Provide the [x, y] coordinate of the cell's center where the given text is located.  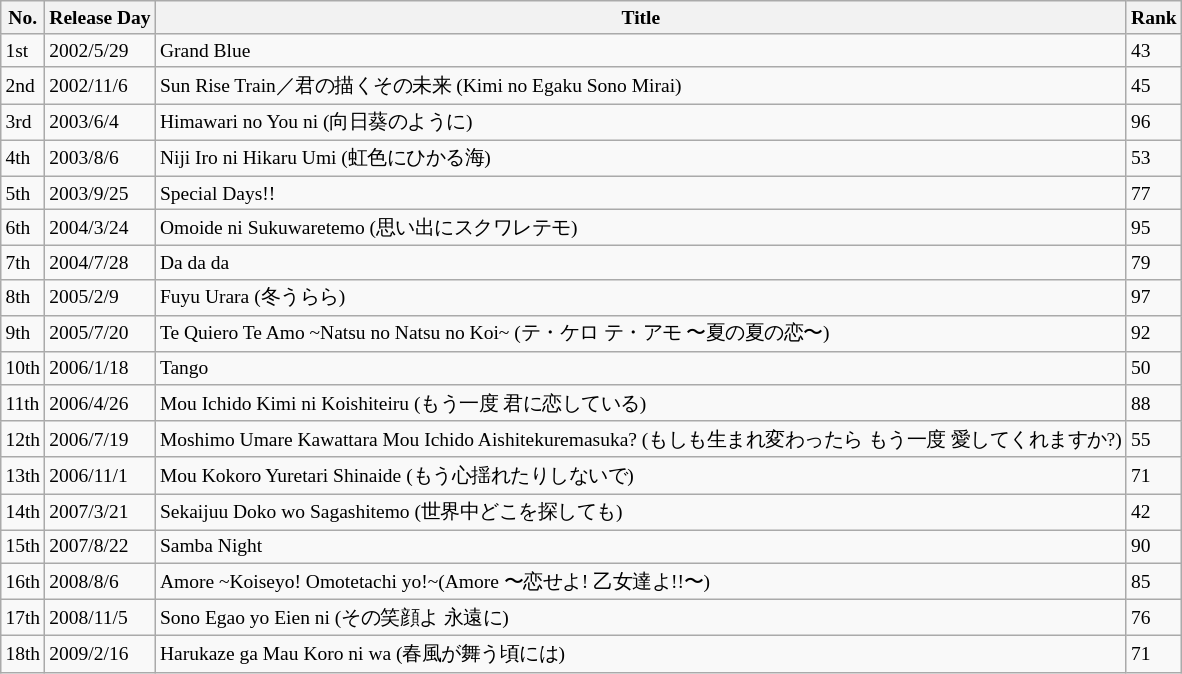
16th [23, 581]
55 [1154, 439]
17th [23, 618]
1st [23, 50]
2006/7/19 [100, 439]
77 [1154, 192]
5th [23, 192]
2002/5/29 [100, 50]
15th [23, 546]
11th [23, 403]
2007/8/22 [100, 546]
6th [23, 227]
92 [1154, 333]
2003/9/25 [100, 192]
85 [1154, 581]
Harukaze ga Mau Koro ni wa (春風が舞う頃には) [640, 654]
Fuyu Urara (冬うらら) [640, 297]
45 [1154, 85]
2004/3/24 [100, 227]
2003/6/4 [100, 122]
53 [1154, 158]
14th [23, 512]
Title [640, 18]
Niji Iro ni Hikaru Umi (虹色にひかる海) [640, 158]
9th [23, 333]
2008/11/5 [100, 618]
Da da da [640, 262]
13th [23, 475]
Te Quiero Te Amo ~Natsu no Natsu no Koi~ (テ・ケロ テ・アモ 〜夏の夏の恋〜) [640, 333]
43 [1154, 50]
Rank [1154, 18]
2006/4/26 [100, 403]
2002/11/6 [100, 85]
97 [1154, 297]
2005/2/9 [100, 297]
95 [1154, 227]
2005/7/20 [100, 333]
3rd [23, 122]
Special Days!! [640, 192]
Moshimo Umare Kawattara Mou Ichido Aishitekuremasuka? (もしも生まれ変わったら もう一度 愛してくれますか?) [640, 439]
Himawari no You ni (向日葵のように) [640, 122]
10th [23, 368]
2007/3/21 [100, 512]
2nd [23, 85]
2008/8/6 [100, 581]
12th [23, 439]
Sono Egao yo Eien ni (その笑顔よ 永遠に) [640, 618]
79 [1154, 262]
Sekaijuu Doko wo Sagashitemo (世界中どこを探しても) [640, 512]
Mou Kokoro Yuretari Shinaide (もう心揺れたりしないで) [640, 475]
Release Day [100, 18]
Omoide ni Sukuwaretemo (思い出にスクワレテモ) [640, 227]
2004/7/28 [100, 262]
2006/11/1 [100, 475]
88 [1154, 403]
8th [23, 297]
Amore ~Koiseyo! Omotetachi yo!~(Amore 〜恋せよ! 乙女達よ!!〜) [640, 581]
50 [1154, 368]
4th [23, 158]
7th [23, 262]
Sun Rise Train／君の描くその未来 (Kimi no Egaku Sono Mirai) [640, 85]
2006/1/18 [100, 368]
2003/8/6 [100, 158]
No. [23, 18]
96 [1154, 122]
Samba Night [640, 546]
2009/2/16 [100, 654]
Grand Blue [640, 50]
76 [1154, 618]
90 [1154, 546]
18th [23, 654]
42 [1154, 512]
Mou Ichido Kimi ni Koishiteiru (もう一度 君に恋している) [640, 403]
Tango [640, 368]
